Determine the (x, y) coordinate at the center of the cell enclosing the given text.  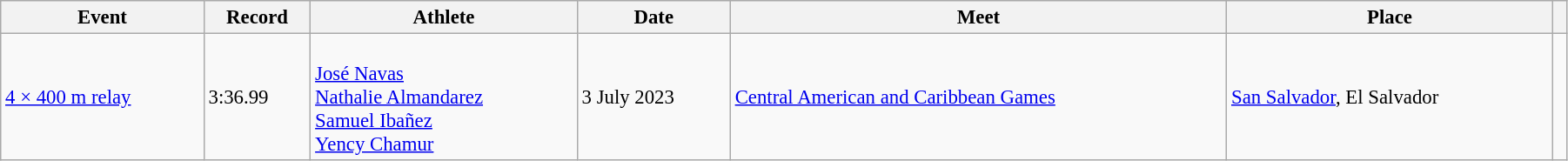
José NavasNathalie AlmandarezSamuel IbañezYency Chamur (444, 97)
Meet (978, 17)
4 × 400 m relay (103, 97)
Event (103, 17)
Central American and Caribbean Games (978, 97)
Athlete (444, 17)
Place (1390, 17)
Record (258, 17)
3 July 2023 (653, 97)
3:36.99 (258, 97)
San Salvador, El Salvador (1390, 97)
Date (653, 17)
